Provide the (x, y) coordinate of the cell's center where the given text is located.  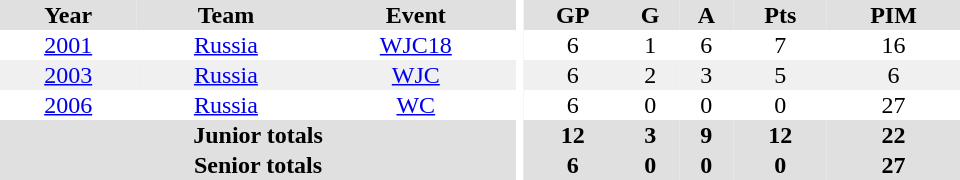
1 (650, 45)
9 (706, 135)
22 (894, 135)
7 (781, 45)
2003 (68, 75)
WJC (416, 75)
WC (416, 105)
G (650, 15)
Pts (781, 15)
Year (68, 15)
Team (226, 15)
WJC18 (416, 45)
GP (572, 15)
2001 (68, 45)
A (706, 15)
2 (650, 75)
Junior totals (258, 135)
PIM (894, 15)
5 (781, 75)
Event (416, 15)
Senior totals (258, 165)
2006 (68, 105)
16 (894, 45)
